Output the [X, Y] coordinate of the center of the cell containing the given text.  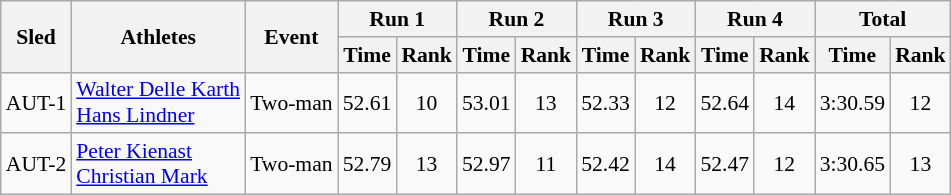
52.42 [606, 164]
52.61 [368, 102]
53.01 [486, 102]
AUT-1 [36, 102]
11 [546, 164]
Run 2 [516, 19]
52.33 [606, 102]
Run 3 [636, 19]
Walter Delle KarthHans Lindner [158, 102]
Peter KienastChristian Mark [158, 164]
52.79 [368, 164]
3:30.65 [852, 164]
Athletes [158, 36]
52.97 [486, 164]
3:30.59 [852, 102]
52.64 [724, 102]
Event [292, 36]
Sled [36, 36]
AUT-2 [36, 164]
10 [426, 102]
Total [883, 19]
Run 4 [754, 19]
52.47 [724, 164]
Run 1 [398, 19]
